Find where the given text appears and provide that cell's center as (X, Y) coordinate. 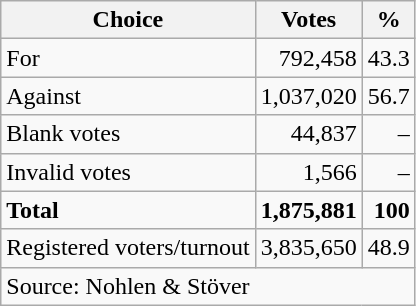
792,458 (308, 58)
1,875,881 (308, 210)
3,835,650 (308, 248)
1,566 (308, 172)
Choice (128, 20)
100 (388, 210)
48.9 (388, 248)
Total (128, 210)
Votes (308, 20)
Invalid votes (128, 172)
1,037,020 (308, 96)
Against (128, 96)
Registered voters/turnout (128, 248)
56.7 (388, 96)
43.3 (388, 58)
Source: Nohlen & Stöver (208, 286)
For (128, 58)
44,837 (308, 134)
Blank votes (128, 134)
% (388, 20)
